Return [x, y] of the center of cell containing provided text 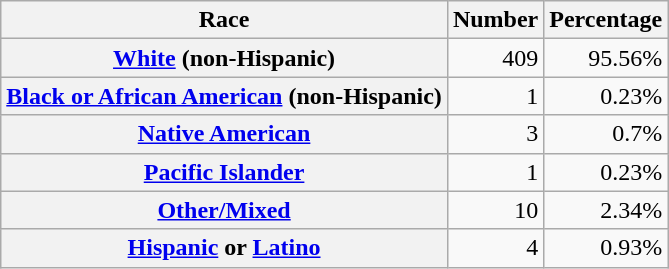
10 [495, 210]
Race [224, 20]
Other/Mixed [224, 210]
95.56% [606, 58]
409 [495, 58]
3 [495, 134]
Native American [224, 134]
4 [495, 248]
0.7% [606, 134]
Hispanic or Latino [224, 248]
Pacific Islander [224, 172]
White (non-Hispanic) [224, 58]
0.93% [606, 248]
2.34% [606, 210]
Black or African American (non-Hispanic) [224, 96]
Number [495, 20]
Percentage [606, 20]
